Determine the [X, Y] coordinate at the center of the cell enclosing the given text.  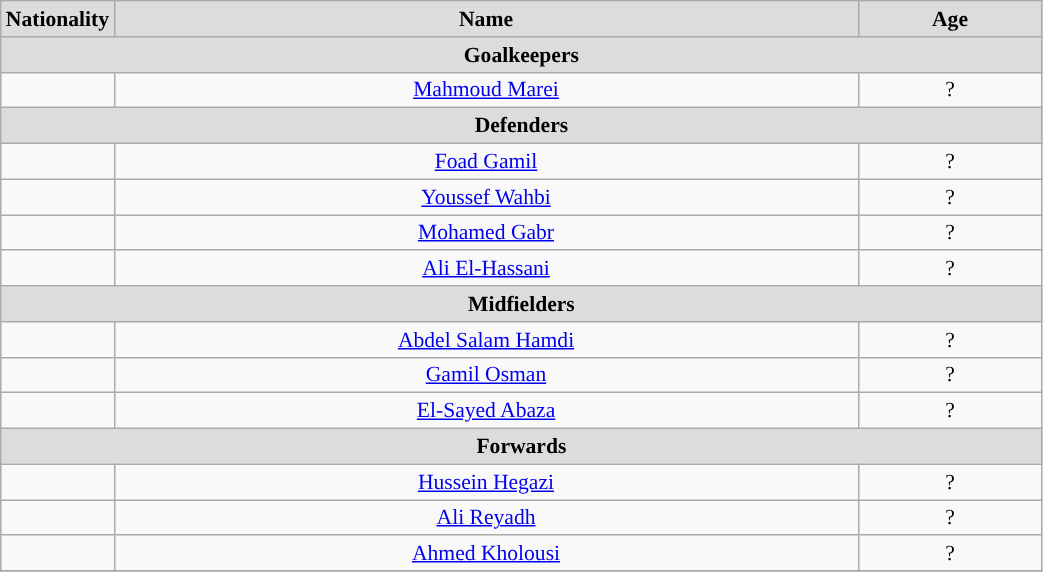
Defenders [522, 126]
Ahmed Kholousi [486, 554]
Forwards [522, 447]
Mahmoud Marei [486, 90]
Abdel Salam Hamdi [486, 340]
Youssef Wahbi [486, 197]
El-Sayed Abaza [486, 411]
Name [486, 19]
Midfielders [522, 304]
Nationality [58, 19]
Age [950, 19]
Gamil Osman [486, 375]
Foad Gamil [486, 162]
Ali El-Hassani [486, 269]
Ali Reyadh [486, 518]
Hussein Hegazi [486, 482]
Mohamed Gabr [486, 233]
Goalkeepers [522, 55]
